Detect which cell encompasses the target text, then output its [X, Y] center coordinate. 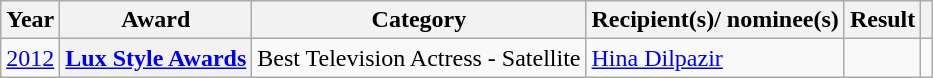
Result [882, 20]
Category [419, 20]
Award [156, 20]
Best Television Actress - Satellite [419, 58]
Year [30, 20]
2012 [30, 58]
Recipient(s)/ nominee(s) [715, 20]
Hina Dilpazir [715, 58]
Lux Style Awards [156, 58]
